Pinpoint the cell where the given text exists, returning its (X, Y) midpoint coordinate. 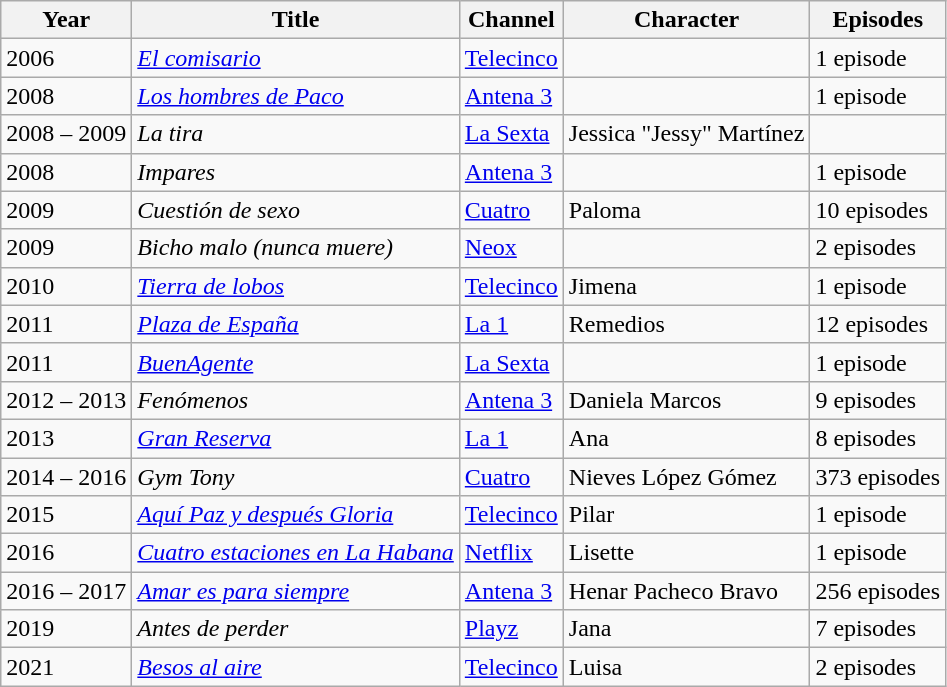
373 episodes (878, 477)
2015 (66, 515)
Gym Tony (296, 477)
Amar es para siempre (296, 591)
Remedios (686, 324)
2014 – 2016 (66, 477)
256 episodes (878, 591)
9 episodes (878, 400)
Luisa (686, 667)
Jimena (686, 286)
Pilar (686, 515)
Henar Pacheco Bravo (686, 591)
BuenAgente (296, 362)
Antes de perder (296, 629)
Nieves López Gómez (686, 477)
Los hombres de Paco (296, 96)
Ana (686, 438)
Cuatro estaciones en La Habana (296, 553)
Impares (296, 172)
Netflix (511, 553)
Aquí Paz y después Gloria (296, 515)
Playz (511, 629)
Episodes (878, 20)
Title (296, 20)
Plaza de España (296, 324)
2012 – 2013 (66, 400)
Gran Reserva (296, 438)
2013 (66, 438)
10 episodes (878, 210)
2006 (66, 58)
El comisario (296, 58)
2021 (66, 667)
12 episodes (878, 324)
Paloma (686, 210)
Lisette (686, 553)
La tira (296, 134)
Year (66, 20)
Besos al aire (296, 667)
2008 – 2009 (66, 134)
Daniela Marcos (686, 400)
Tierra de lobos (296, 286)
Fenómenos (296, 400)
Bicho malo (nunca muere) (296, 248)
2016 – 2017 (66, 591)
2019 (66, 629)
Channel (511, 20)
8 episodes (878, 438)
Neox (511, 248)
Character (686, 20)
Jana (686, 629)
Jessica "Jessy" Martínez (686, 134)
Cuestión de sexo (296, 210)
2016 (66, 553)
2010 (66, 286)
7 episodes (878, 629)
